Extract the (x, y) coordinate from the center of the cell holding the provided text.  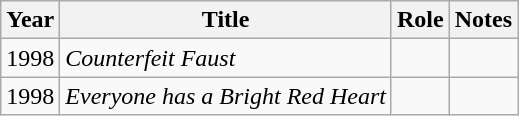
Counterfeit Faust (226, 58)
Notes (483, 20)
Role (420, 20)
Year (30, 20)
Title (226, 20)
Everyone has a Bright Red Heart (226, 96)
